Output the [x, y] coordinate of the center of the cell containing the given text.  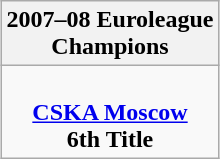
CSKA Moscow 6th Title [110, 112]
2007–08 EuroleagueChampions [110, 34]
